Pinpoint the cell where the given text exists, returning its (x, y) midpoint coordinate. 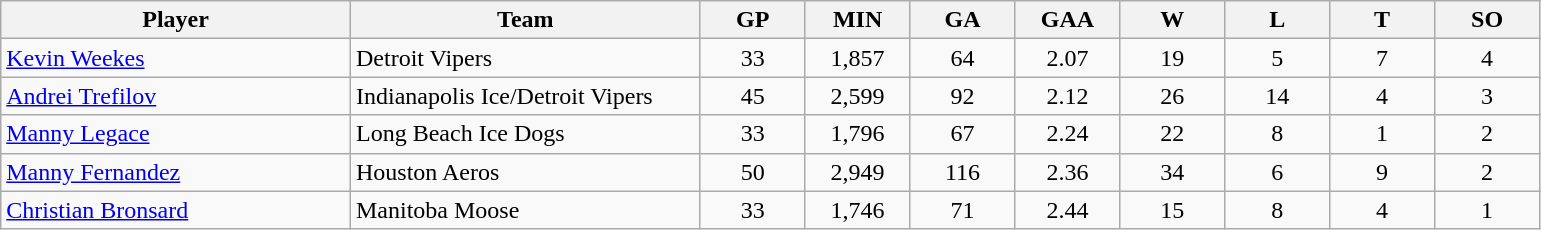
3 (1488, 96)
14 (1278, 96)
26 (1172, 96)
Houston Aeros (525, 172)
Long Beach Ice Dogs (525, 134)
5 (1278, 58)
45 (752, 96)
T (1382, 20)
MIN (858, 20)
2.44 (1068, 210)
1,857 (858, 58)
15 (1172, 210)
92 (962, 96)
34 (1172, 172)
Manny Legace (176, 134)
GAA (1068, 20)
116 (962, 172)
2,949 (858, 172)
Manitoba Moose (525, 210)
Team (525, 20)
Manny Fernandez (176, 172)
Christian Bronsard (176, 210)
Indianapolis Ice/Detroit Vipers (525, 96)
2.07 (1068, 58)
50 (752, 172)
1,796 (858, 134)
1,746 (858, 210)
Detroit Vipers (525, 58)
Player (176, 20)
71 (962, 210)
W (1172, 20)
L (1278, 20)
GA (962, 20)
2.36 (1068, 172)
2.24 (1068, 134)
GP (752, 20)
SO (1488, 20)
9 (1382, 172)
6 (1278, 172)
Andrei Trefilov (176, 96)
67 (962, 134)
7 (1382, 58)
Kevin Weekes (176, 58)
2,599 (858, 96)
22 (1172, 134)
19 (1172, 58)
64 (962, 58)
2.12 (1068, 96)
